Identify which cell holds the provided text, then report its (x, y) central coordinate. 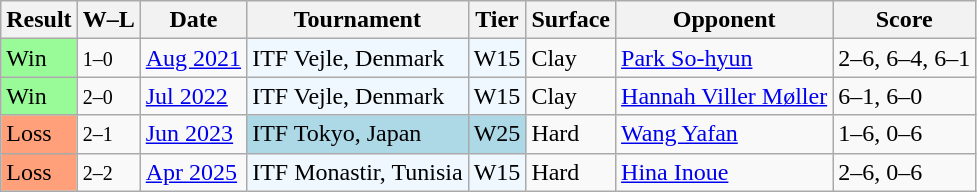
Result (39, 20)
ITF Tokyo, Japan (358, 134)
W25 (497, 134)
6–1, 6–0 (904, 96)
Hannah Viller Møller (724, 96)
Wang Yafan (724, 134)
Apr 2025 (193, 172)
Hina Inoue (724, 172)
Date (193, 20)
Opponent (724, 20)
2–2 (108, 172)
Park So-hyun (724, 58)
Tier (497, 20)
Score (904, 20)
Jul 2022 (193, 96)
Aug 2021 (193, 58)
Tournament (358, 20)
2–1 (108, 134)
ITF Monastir, Tunisia (358, 172)
2–6, 6–4, 6–1 (904, 58)
W–L (108, 20)
1–0 (108, 58)
Surface (571, 20)
1–6, 0–6 (904, 134)
Jun 2023 (193, 134)
2–6, 0–6 (904, 172)
2–0 (108, 96)
